Find where the given text appears and provide that cell's center as (x, y) coordinate. 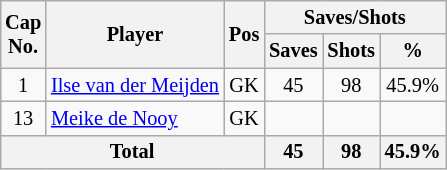
13 (23, 118)
1 (23, 85)
CapNo. (23, 34)
Shots (352, 51)
Ilse van der Meijden (135, 85)
% (413, 51)
Player (135, 34)
Saves/Shots (354, 17)
Total (132, 152)
Meike de Nooy (135, 118)
Pos (244, 34)
Saves (293, 51)
